For the text-containing cell, return its midpoint in (X, Y) coordinate format. 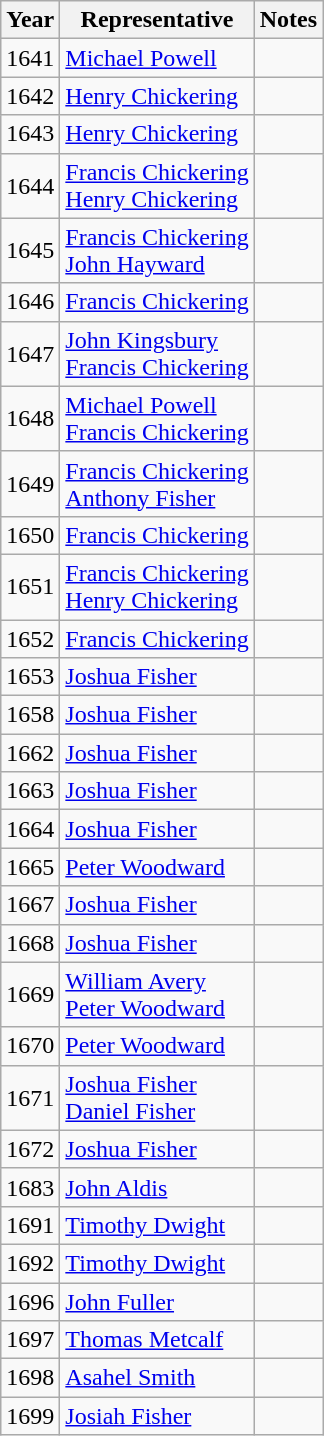
1665 (30, 867)
John Kingsbury Francis Chickering (157, 354)
1658 (30, 715)
1642 (30, 96)
1691 (30, 1225)
1643 (30, 134)
Asahel Smith (157, 1378)
1696 (30, 1301)
1670 (30, 1046)
1644 (30, 186)
1692 (30, 1263)
1699 (30, 1416)
Josiah Fisher (157, 1416)
1645 (30, 250)
William AveryPeter Woodward (157, 994)
1648 (30, 418)
1698 (30, 1378)
1683 (30, 1187)
Michael Powell (157, 58)
Thomas Metcalf (157, 1340)
1671 (30, 1098)
1662 (30, 753)
1653 (30, 677)
1663 (30, 791)
1652 (30, 639)
1668 (30, 943)
1664 (30, 829)
Representative (157, 20)
1651 (30, 586)
1672 (30, 1149)
1697 (30, 1340)
1641 (30, 58)
Michael Powell Francis Chickering (157, 418)
John Aldis (157, 1187)
Year (30, 20)
1649 (30, 484)
Francis ChickeringJohn Hayward (157, 250)
John Fuller (157, 1301)
1650 (30, 535)
1667 (30, 905)
1647 (30, 354)
Joshua Fisher Daniel Fisher (157, 1098)
1646 (30, 302)
Notes (288, 20)
1669 (30, 994)
Francis ChickeringAnthony Fisher (157, 484)
